Locate the cell with the specified text and output its [x, y] center coordinate. 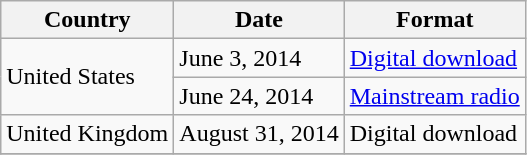
Date [259, 20]
Mainstream radio [434, 96]
United Kingdom [88, 134]
Country [88, 20]
Format [434, 20]
United States [88, 77]
August 31, 2014 [259, 134]
June 24, 2014 [259, 96]
June 3, 2014 [259, 58]
